Pinpoint the cell where the given text exists, returning its [X, Y] midpoint coordinate. 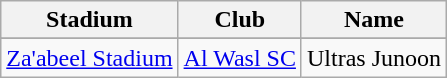
Stadium [90, 20]
Al Wasl SC [240, 58]
Club [240, 20]
Name [374, 20]
Ultras Junoon [374, 58]
Za'abeel Stadium [90, 58]
